Determine the [x, y] coordinate at the center of the cell enclosing the given text.  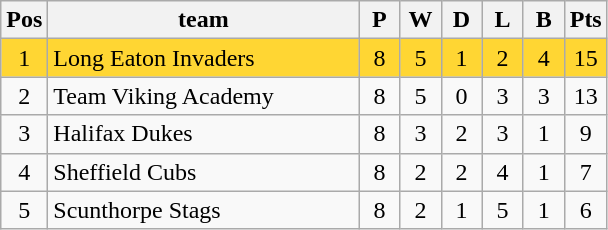
Pos [24, 20]
team [204, 20]
Team Viking Academy [204, 96]
13 [586, 96]
P [380, 20]
Long Eaton Invaders [204, 58]
W [420, 20]
Scunthorpe Stags [204, 210]
Pts [586, 20]
D [462, 20]
6 [586, 210]
7 [586, 172]
Halifax Dukes [204, 134]
15 [586, 58]
0 [462, 96]
Sheffield Cubs [204, 172]
9 [586, 134]
B [544, 20]
L [502, 20]
